Determine the [X, Y] coordinate at the center of the cell enclosing the given text.  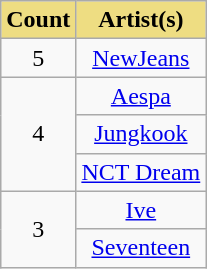
NewJeans [141, 58]
Aespa [141, 96]
Jungkook [141, 134]
Count [38, 20]
Ive [141, 210]
Seventeen [141, 248]
4 [38, 134]
5 [38, 58]
3 [38, 229]
Artist(s) [141, 20]
NCT Dream [141, 172]
